Return the [x, y] coordinate for the center point of the cell that contains the specified text.  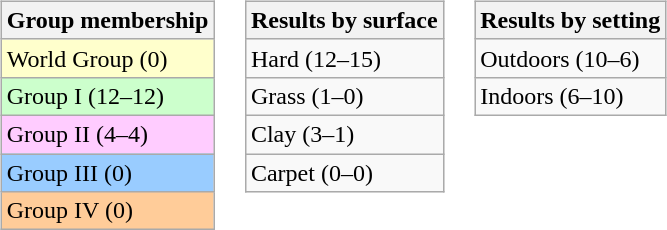
Results by surface [344, 20]
Results by setting [570, 20]
World Group (0) [108, 58]
Group membership [108, 20]
Hard (12–15) [344, 58]
Group II (4–4) [108, 134]
Clay (3–1) [344, 134]
Indoors (6–10) [570, 96]
Grass (1–0) [344, 96]
Carpet (0–0) [344, 173]
Group IV (0) [108, 211]
Group III (0) [108, 173]
Group I (12–12) [108, 96]
Outdoors (10–6) [570, 58]
